Extract the (X, Y) coordinate from the center of the cell holding the provided text.  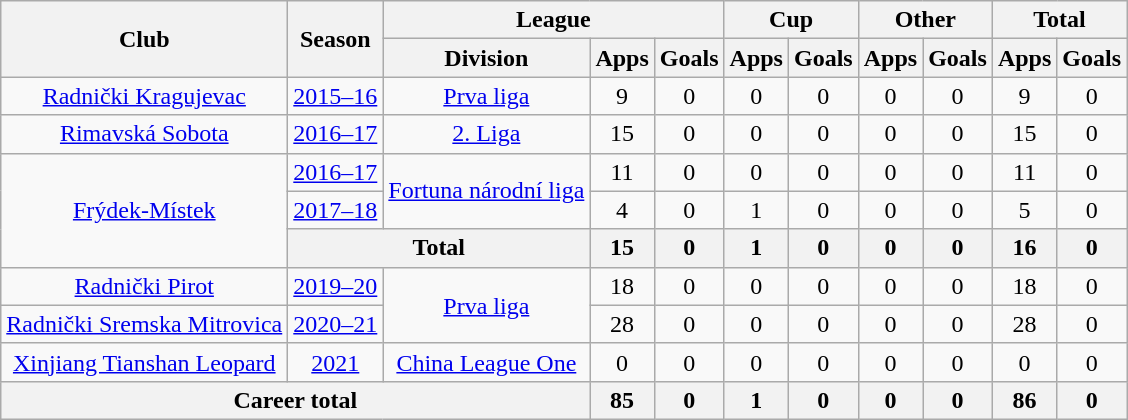
2020–21 (336, 324)
Radnički Pirot (144, 286)
Fortuna národní liga (486, 191)
Club (144, 39)
Season (336, 39)
Career total (296, 400)
Rimavská Sobota (144, 134)
4 (622, 210)
League (554, 20)
5 (1024, 210)
85 (622, 400)
Xinjiang Tianshan Leopard (144, 362)
16 (1024, 248)
China League One (486, 362)
2015–16 (336, 96)
2. Liga (486, 134)
Cup (791, 20)
Radnički Sremska Mitrovica (144, 324)
Radnički Kragujevac (144, 96)
Other (925, 20)
2021 (336, 362)
86 (1024, 400)
Division (486, 58)
2019–20 (336, 286)
Frýdek-Místek (144, 210)
2017–18 (336, 210)
